Scan for the cell matching the given text and deliver its [X, Y] coordinate at center. 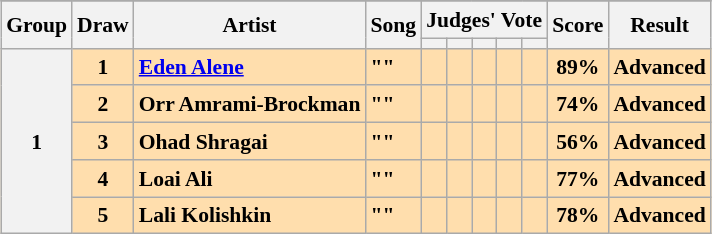
Loai Ali [250, 178]
77% [578, 178]
Eden Alene [250, 66]
Ohad Shragai [250, 142]
Orr Amrami-Brockman [250, 104]
78% [578, 216]
74% [578, 104]
5 [103, 216]
Group [36, 24]
Judges' Vote [484, 20]
4 [103, 178]
Score [578, 24]
Draw [103, 24]
Lali Kolishkin [250, 216]
56% [578, 142]
Result [659, 24]
Artist [250, 24]
2 [103, 104]
3 [103, 142]
89% [578, 66]
Song [393, 24]
